Pinpoint the cell where the given text exists, returning its (x, y) midpoint coordinate. 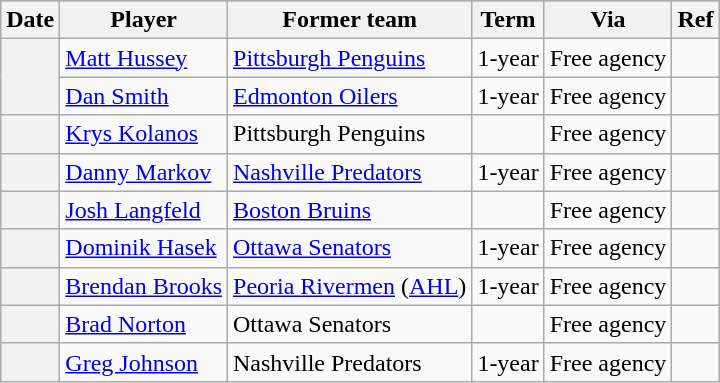
Matt Hussey (144, 58)
Josh Langfeld (144, 210)
Brendan Brooks (144, 286)
Danny Markov (144, 172)
Peoria Rivermen (AHL) (350, 286)
Ref (696, 20)
Greg Johnson (144, 362)
Former team (350, 20)
Edmonton Oilers (350, 96)
Dan Smith (144, 96)
Term (508, 20)
Via (608, 20)
Dominik Hasek (144, 248)
Brad Norton (144, 324)
Krys Kolanos (144, 134)
Boston Bruins (350, 210)
Player (144, 20)
Date (30, 20)
